Return the [X, Y] coordinate for the center point of the cell that contains the specified text.  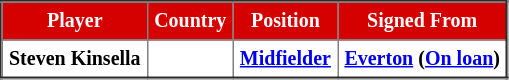
Position [286, 21]
Country [190, 21]
Steven Kinsella [75, 59]
Player [75, 21]
Everton (On loan) [423, 59]
Signed From [423, 21]
Midfielder [286, 59]
